Provide the (x, y) coordinate of the cell's center where the given text is located.  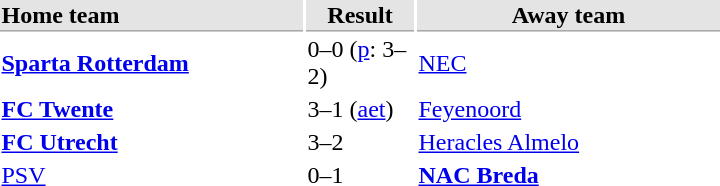
Result (360, 16)
FC Twente (152, 109)
Home team (152, 16)
NEC (568, 62)
3–1 (aet) (360, 109)
Away team (568, 16)
Heracles Almelo (568, 143)
FC Utrecht (152, 143)
Feyenoord (568, 109)
Sparta Rotterdam (152, 62)
3–2 (360, 143)
0–0 (p: 3–2) (360, 62)
